Identify which cell holds the provided text, then report its [x, y] central coordinate. 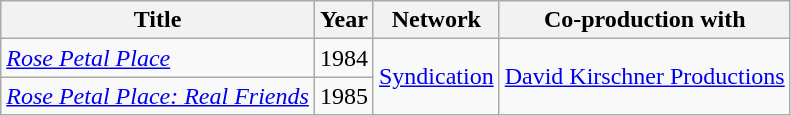
Year [344, 20]
David Kirschner Productions [644, 77]
Rose Petal Place [158, 58]
Network [436, 20]
Rose Petal Place: Real Friends [158, 96]
Co-production with [644, 20]
1985 [344, 96]
Syndication [436, 77]
Title [158, 20]
1984 [344, 58]
